Capture the cell that displays the provided text and extract its (x, y) central coordinate. 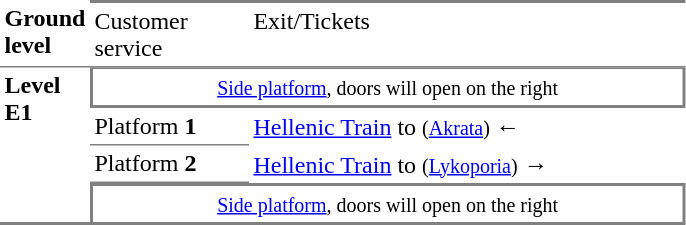
Platform 2 (170, 165)
Ground level (45, 34)
Hellenic Train to (Lykoporia) → (467, 165)
Platform 1 (170, 127)
Customer service (170, 34)
Hellenic Train to (Akrata) ← (467, 127)
Exit/Tickets (467, 34)
